Return (x, y) of the center of cell containing provided text 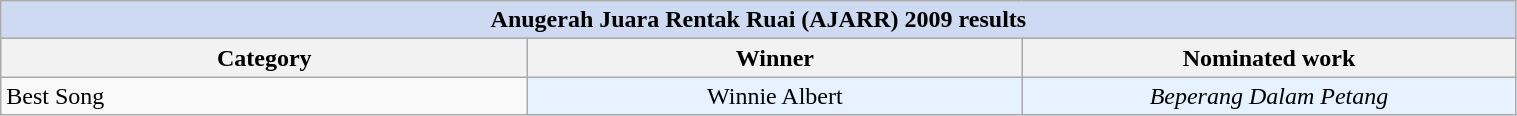
Category (264, 58)
Nominated work (1269, 58)
Beperang Dalam Petang (1269, 96)
Winner (775, 58)
Anugerah Juara Rentak Ruai (AJARR) 2009 results (758, 20)
Winnie Albert (775, 96)
Best Song (264, 96)
